Identify which cell holds the provided text, then report its [x, y] central coordinate. 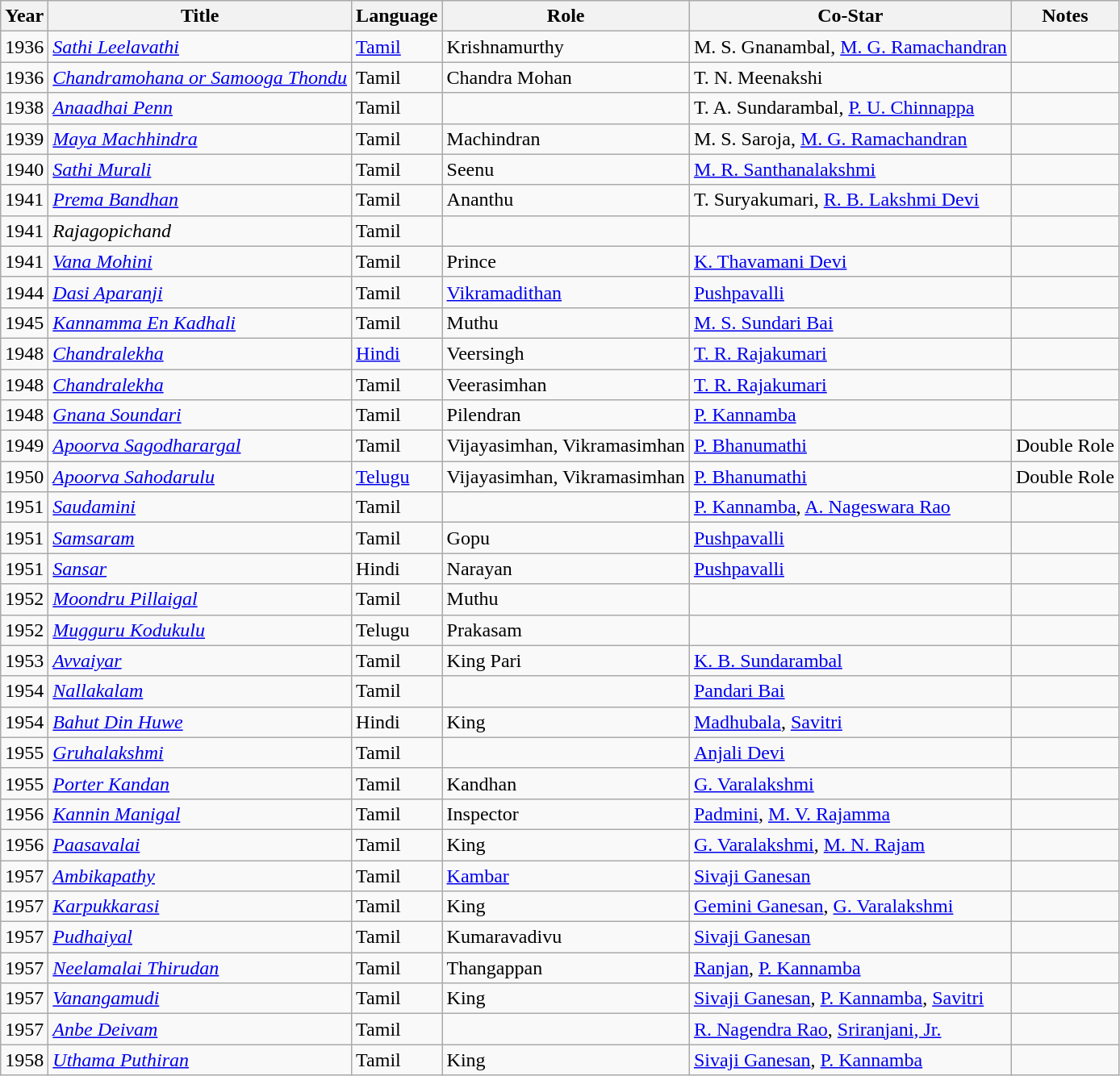
Gopu [566, 538]
M. S. Saroja, M. G. Ramachandran [850, 139]
Anbe Deivam [200, 1029]
Kandhan [566, 783]
Gruhalakshmi [200, 753]
Apoorva Sahodarulu [200, 477]
Paasavalai [200, 845]
Moondru Pillaigal [200, 599]
Notes [1065, 16]
Kumaravadivu [566, 937]
1939 [24, 139]
Veerasimhan [566, 385]
1950 [24, 477]
Rajagopichand [200, 231]
P. Kannamba [850, 415]
Maya Machhindra [200, 139]
Krishnamurthy [566, 47]
P. Kannamba, A. Nageswara Rao [850, 507]
Pandari Bai [850, 691]
Sivaji Ganesan, P. Kannamba, Savitri [850, 999]
Porter Kandan [200, 783]
Kannamma En Kadhali [200, 323]
Language [397, 16]
1958 [24, 1060]
Anjali Devi [850, 753]
Neelamalai Thirudan [200, 968]
Sansar [200, 569]
T. N. Meenakshi [850, 77]
Samsaram [200, 538]
Apoorva Sagodharargal [200, 446]
Padmini, M. V. Rajamma [850, 814]
T. A. Sundarambal, P. U. Chinnappa [850, 108]
Anaadhai Penn [200, 108]
Gemini Ganesan, G. Varalakshmi [850, 907]
Prema Bandhan [200, 200]
G. Varalakshmi, M. N. Rajam [850, 845]
Kambar [566, 875]
1945 [24, 323]
Gnana Soundari [200, 415]
G. Varalakshmi [850, 783]
King Pari [566, 661]
Chandra Mohan [566, 77]
Bahut Din Huwe [200, 722]
Nallakalam [200, 691]
R. Nagendra Rao, Sriranjani, Jr. [850, 1029]
Pudhaiyal [200, 937]
Uthama Puthiran [200, 1060]
Co-Star [850, 16]
Chandramohana or Samooga Thondu [200, 77]
Narayan [566, 569]
Prakasam [566, 630]
Inspector [566, 814]
Pilendran [566, 415]
Veersingh [566, 353]
K. B. Sundarambal [850, 661]
1953 [24, 661]
Prince [566, 261]
Mugguru Kodukulu [200, 630]
Vikramadithan [566, 292]
Seenu [566, 169]
M. R. Santhanalakshmi [850, 169]
1938 [24, 108]
Saudamini [200, 507]
Machindran [566, 139]
1949 [24, 446]
Title [200, 16]
Role [566, 16]
Karpukkarasi [200, 907]
1944 [24, 292]
Sivaji Ganesan, P. Kannamba [850, 1060]
Thangappan [566, 968]
Vana Mohini [200, 261]
M. S. Sundari Bai [850, 323]
Sathi Leelavathi [200, 47]
Dasi Aparanji [200, 292]
Avvaiyar [200, 661]
Ambikapathy [200, 875]
K. Thavamani Devi [850, 261]
Ranjan, P. Kannamba [850, 968]
M. S. Gnanambal, M. G. Ramachandran [850, 47]
1940 [24, 169]
Year [24, 16]
Sathi Murali [200, 169]
Vanangamudi [200, 999]
Ananthu [566, 200]
Kannin Manigal [200, 814]
T. Suryakumari, R. B. Lakshmi Devi [850, 200]
Madhubala, Savitri [850, 722]
